Find where the given text appears and provide that cell's center as (X, Y) coordinate. 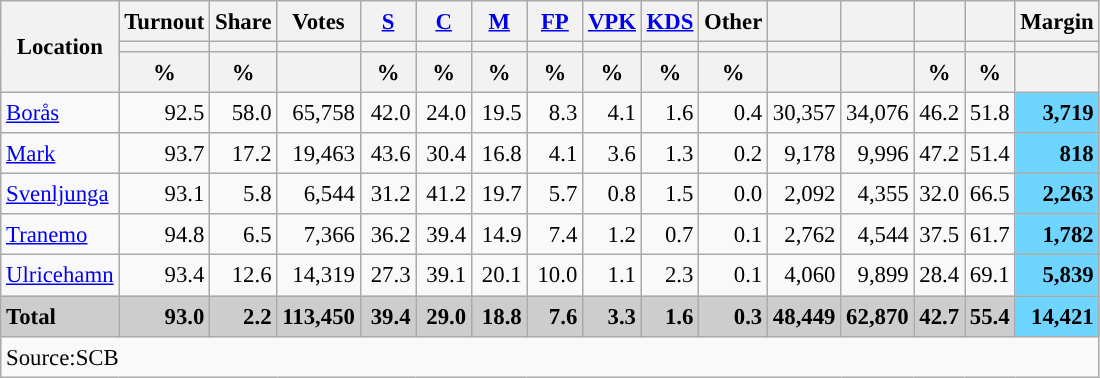
9,178 (804, 154)
0.7 (670, 234)
14,421 (1057, 316)
Borås (60, 114)
Other (734, 22)
2.2 (244, 316)
94.8 (164, 234)
Margin (1057, 22)
39.1 (444, 276)
93.7 (164, 154)
3.3 (612, 316)
29.0 (444, 316)
16.8 (499, 154)
818 (1057, 154)
1.5 (670, 194)
KDS (670, 22)
2,263 (1057, 194)
12.6 (244, 276)
0.3 (734, 316)
19.7 (499, 194)
9,899 (878, 276)
51.4 (989, 154)
61.7 (989, 234)
7.6 (555, 316)
43.6 (388, 154)
55.4 (989, 316)
2.3 (670, 276)
C (444, 22)
2,092 (804, 194)
32.0 (939, 194)
10.0 (555, 276)
VPK (612, 22)
19.5 (499, 114)
48,449 (804, 316)
42.0 (388, 114)
31.2 (388, 194)
FP (555, 22)
Svenljunga (60, 194)
Share (244, 22)
Turnout (164, 22)
0.8 (612, 194)
S (388, 22)
4,355 (878, 194)
3,719 (1057, 114)
7,366 (318, 234)
Location (60, 47)
69.1 (989, 276)
1.1 (612, 276)
36.2 (388, 234)
1,782 (1057, 234)
92.5 (164, 114)
19,463 (318, 154)
93.1 (164, 194)
7.4 (555, 234)
17.2 (244, 154)
Votes (318, 22)
0.2 (734, 154)
Mark (60, 154)
M (499, 22)
2,762 (804, 234)
42.7 (939, 316)
27.3 (388, 276)
0.4 (734, 114)
3.6 (612, 154)
30.4 (444, 154)
51.8 (989, 114)
Source:SCB (550, 356)
8.3 (555, 114)
28.4 (939, 276)
62,870 (878, 316)
58.0 (244, 114)
66.5 (989, 194)
113,450 (318, 316)
20.1 (499, 276)
Ulricehamn (60, 276)
37.5 (939, 234)
4,544 (878, 234)
24.0 (444, 114)
6,544 (318, 194)
30,357 (804, 114)
1.2 (612, 234)
5.8 (244, 194)
9,996 (878, 154)
0.0 (734, 194)
41.2 (444, 194)
14.9 (499, 234)
18.8 (499, 316)
65,758 (318, 114)
5,839 (1057, 276)
93.4 (164, 276)
Tranemo (60, 234)
47.2 (939, 154)
14,319 (318, 276)
Total (60, 316)
93.0 (164, 316)
5.7 (555, 194)
1.3 (670, 154)
6.5 (244, 234)
34,076 (878, 114)
46.2 (939, 114)
4,060 (804, 276)
